Find where the given text appears and provide that cell's center as (X, Y) coordinate. 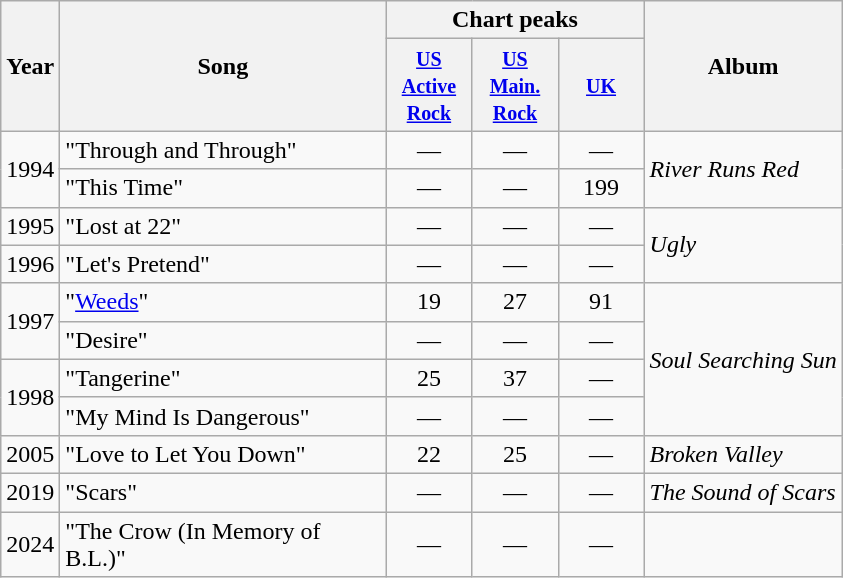
"Desire" (223, 340)
2005 (30, 454)
37 (515, 378)
"This Time" (223, 188)
1995 (30, 226)
Ugly (743, 245)
2024 (30, 544)
1996 (30, 264)
91 (601, 302)
Soul Searching Sun (743, 359)
Broken Valley (743, 454)
Chart peaks (515, 20)
River Runs Red (743, 169)
US Active Rock (429, 85)
"Lost at 22" (223, 226)
US Main. Rock (515, 85)
The Sound of Scars (743, 492)
1998 (30, 397)
199 (601, 188)
"Weeds" (223, 302)
"The Crow (In Memory of B.L.)" (223, 544)
"Scars" (223, 492)
Song (223, 66)
UK (601, 85)
"Love to Let You Down" (223, 454)
2019 (30, 492)
"Tangerine" (223, 378)
22 (429, 454)
27 (515, 302)
"Through and Through" (223, 150)
"Let's Pretend" (223, 264)
Album (743, 66)
Year (30, 66)
"My Mind Is Dangerous" (223, 416)
1997 (30, 321)
1994 (30, 169)
19 (429, 302)
